Find where the given text appears and provide that cell's center as (X, Y) coordinate. 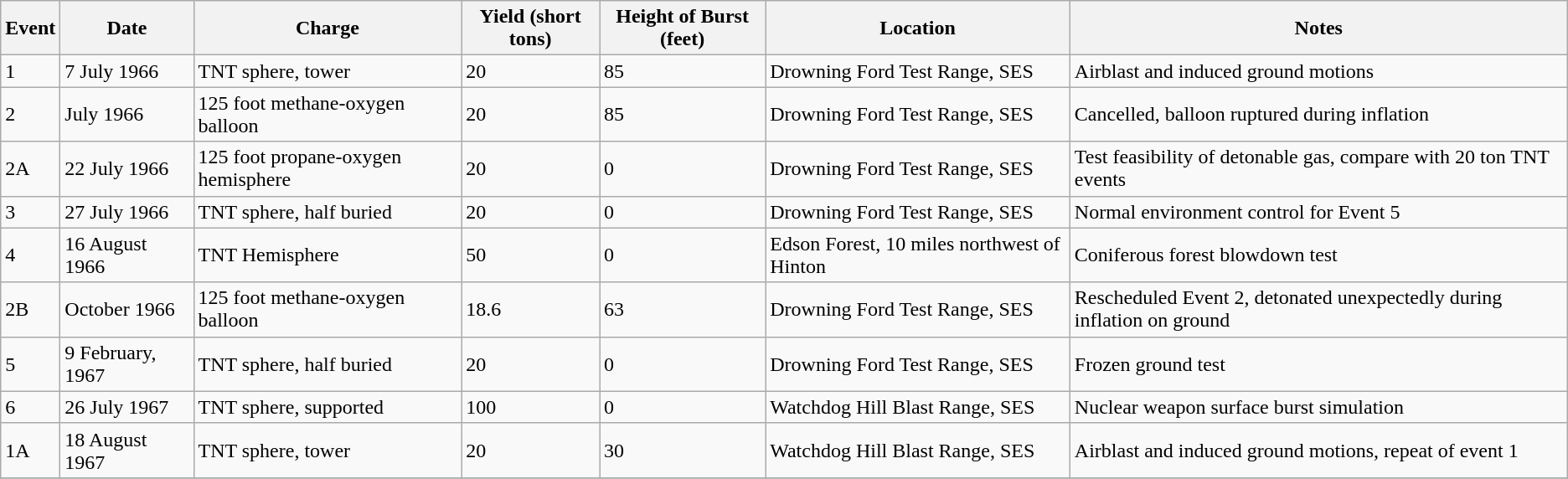
Airblast and induced ground motions (1318, 71)
Notes (1318, 28)
TNT Hemisphere (328, 255)
16 August 1966 (127, 255)
1A (30, 451)
2 (30, 114)
Edson Forest, 10 miles northwest of Hinton (918, 255)
Airblast and induced ground motions, repeat of event 1 (1318, 451)
6 (30, 407)
Yield (short tons) (531, 28)
2B (30, 310)
Date (127, 28)
3 (30, 212)
18.6 (531, 310)
Rescheduled Event 2, detonated unexpectedly during inflation on ground (1318, 310)
30 (683, 451)
Event (30, 28)
Cancelled, balloon ruptured during inflation (1318, 114)
27 July 1966 (127, 212)
22 July 1966 (127, 169)
October 1966 (127, 310)
Coniferous forest blowdown test (1318, 255)
Height of Burst (feet) (683, 28)
7 July 1966 (127, 71)
Frozen ground test (1318, 363)
100 (531, 407)
Nuclear weapon surface burst simulation (1318, 407)
Location (918, 28)
26 July 1967 (127, 407)
Test feasibility of detonable gas, compare with 20 ton TNT events (1318, 169)
TNT sphere, supported (328, 407)
Charge (328, 28)
9 February, 1967 (127, 363)
Normal environment control for Event 5 (1318, 212)
4 (30, 255)
63 (683, 310)
18 August 1967 (127, 451)
5 (30, 363)
2A (30, 169)
1 (30, 71)
125 foot propane-oxygen hemisphere (328, 169)
July 1966 (127, 114)
50 (531, 255)
